Output the (X, Y) coordinate of the center of the cell containing the given text.  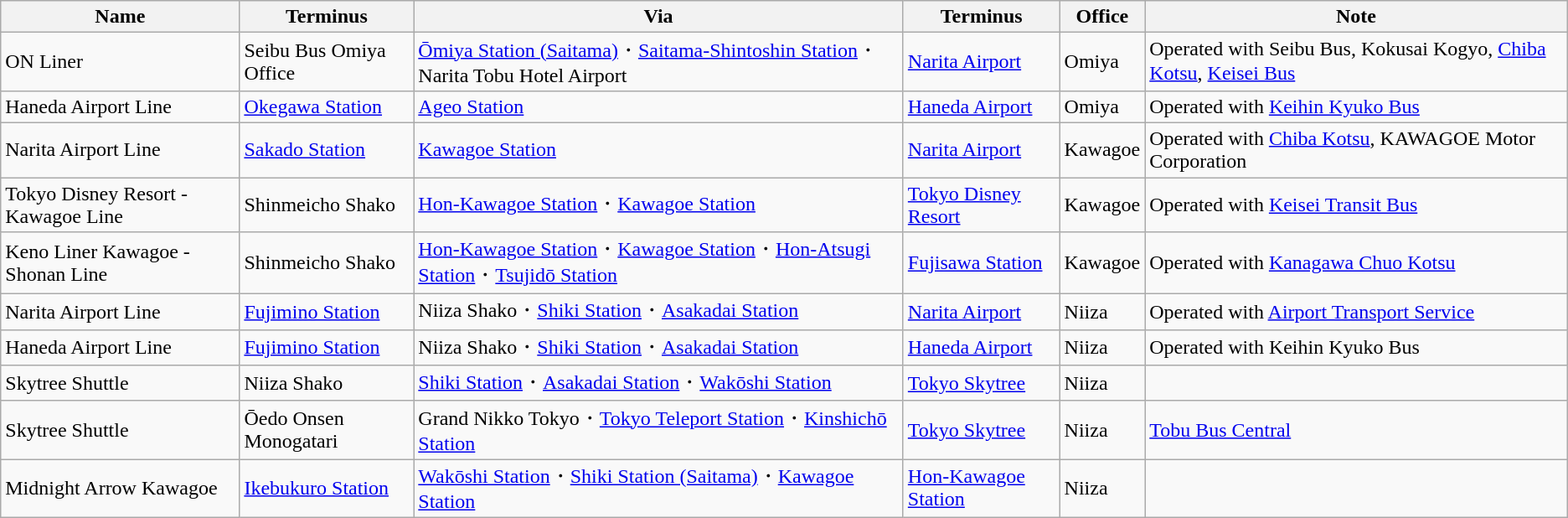
Operated with Keisei Transit Bus (1357, 205)
Shiki Station・Asakadai Station・Wakōshi Station (658, 384)
Tokyo Disney Resort (982, 205)
Seibu Bus Omiya Office (327, 62)
Niiza Shako (327, 384)
Operated with Chiba Kotsu, KAWAGOE Motor Corporation (1357, 149)
Ikebukuro Station (327, 489)
Ōmiya Station (Saitama)・Saitama-Shintoshin Station・Narita Tobu Hotel Airport (658, 62)
Grand Nikko Tokyo・Tokyo Teleport Station・Kinshichō Station (658, 430)
Kawagoe Station (658, 149)
Hon-Kawagoe Station・Kawagoe Station (658, 205)
Hon-Kawagoe Station (982, 489)
Office (1102, 17)
Wakōshi Station・Shiki Station (Saitama)・Kawagoe Station (658, 489)
Operated with Kanagawa Chuo Kotsu (1357, 263)
Midnight Arrow Kawagoe (121, 489)
Tokyo Disney Resort - Kawagoe Line (121, 205)
Okegawa Station (327, 106)
Operated with Airport Transport Service (1357, 312)
Ōedo Onsen Monogatari (327, 430)
ON Liner (121, 62)
Keno Liner Kawagoe - Shonan Line (121, 263)
Ageo Station (658, 106)
Note (1357, 17)
Fujisawa Station (982, 263)
Operated with Seibu Bus, Kokusai Kogyo, Chiba Kotsu, Keisei Bus (1357, 62)
Name (121, 17)
Sakado Station (327, 149)
Hon-Kawagoe Station・Kawagoe Station・Hon-Atsugi Station・Tsujidō Station (658, 263)
Tobu Bus Central (1357, 430)
Via (658, 17)
